Provide the [x, y] coordinate of the cell's center where the given text is located.  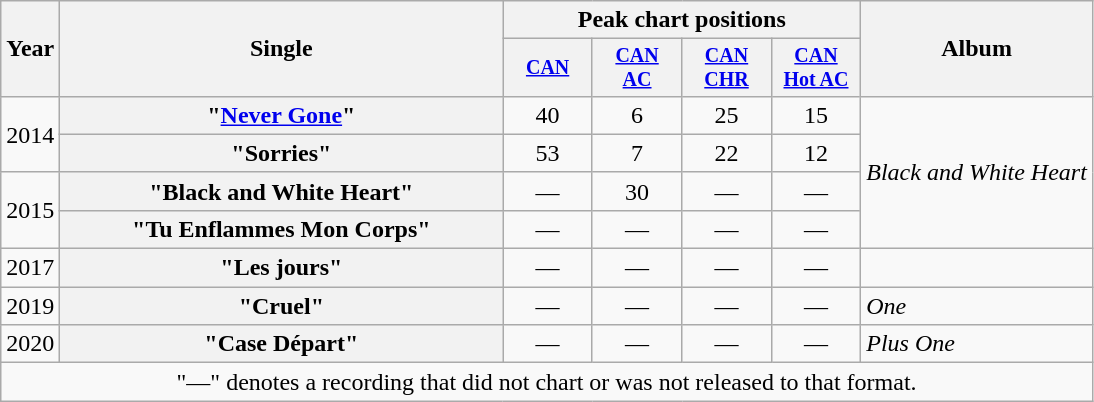
"Black and White Heart" [282, 191]
Album [977, 49]
6 [636, 115]
25 [726, 115]
53 [548, 153]
CANCHR [726, 68]
15 [816, 115]
CAN [548, 68]
"Case Départ" [282, 344]
7 [636, 153]
Single [282, 49]
Black and White Heart [977, 172]
40 [548, 115]
CANAC [636, 68]
Plus One [977, 344]
2014 [30, 134]
2017 [30, 268]
Peak chart positions [682, 20]
One [977, 306]
2019 [30, 306]
"Les jours" [282, 268]
30 [636, 191]
2020 [30, 344]
"—" denotes a recording that did not chart or was not released to that format. [547, 382]
22 [726, 153]
12 [816, 153]
2015 [30, 210]
Year [30, 49]
"Sorries" [282, 153]
"Cruel" [282, 306]
CANHot AC [816, 68]
"Never Gone" [282, 115]
"Tu Enflammes Mon Corps" [282, 229]
